From the cell containing the given text, extract its center point as (X, Y) coordinate. 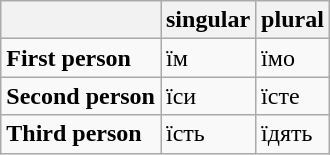
Third person (81, 134)
Second person (81, 96)
plural (293, 20)
їм (208, 58)
їси (208, 96)
їсте (293, 96)
їдять (293, 134)
їсть (208, 134)
First person (81, 58)
singular (208, 20)
їмо (293, 58)
